Locate the cell with the specified text and output its (x, y) center coordinate. 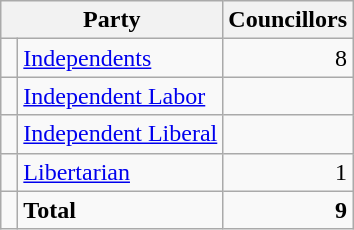
Independent Liberal (120, 134)
Independent Labor (120, 96)
Libertarian (120, 172)
Total (120, 210)
8 (288, 58)
Independents (120, 58)
Party (112, 20)
1 (288, 172)
9 (288, 210)
Councillors (288, 20)
